Return the [x, y] coordinate for the center point of the cell that contains the specified text.  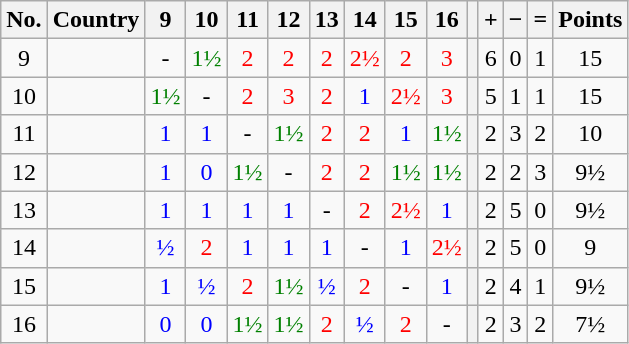
Points [590, 20]
Country [96, 20]
4 [516, 286]
+ [490, 20]
= [540, 20]
6 [490, 58]
7½ [590, 324]
− [516, 20]
No. [24, 20]
